Extract the (x, y) coordinate from the center of the cell holding the provided text.  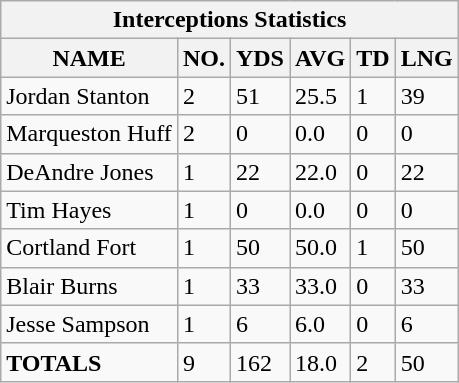
Marqueston Huff (90, 134)
NO. (204, 58)
Jordan Stanton (90, 96)
AVG (320, 58)
Cortland Fort (90, 248)
162 (260, 362)
39 (426, 96)
33.0 (320, 286)
6.0 (320, 324)
DeAndre Jones (90, 172)
TOTALS (90, 362)
Interceptions Statistics (230, 20)
22.0 (320, 172)
50.0 (320, 248)
25.5 (320, 96)
Blair Burns (90, 286)
YDS (260, 58)
NAME (90, 58)
TD (373, 58)
LNG (426, 58)
51 (260, 96)
18.0 (320, 362)
Tim Hayes (90, 210)
9 (204, 362)
Jesse Sampson (90, 324)
